Output the (x, y) coordinate of the center of the cell containing the given text.  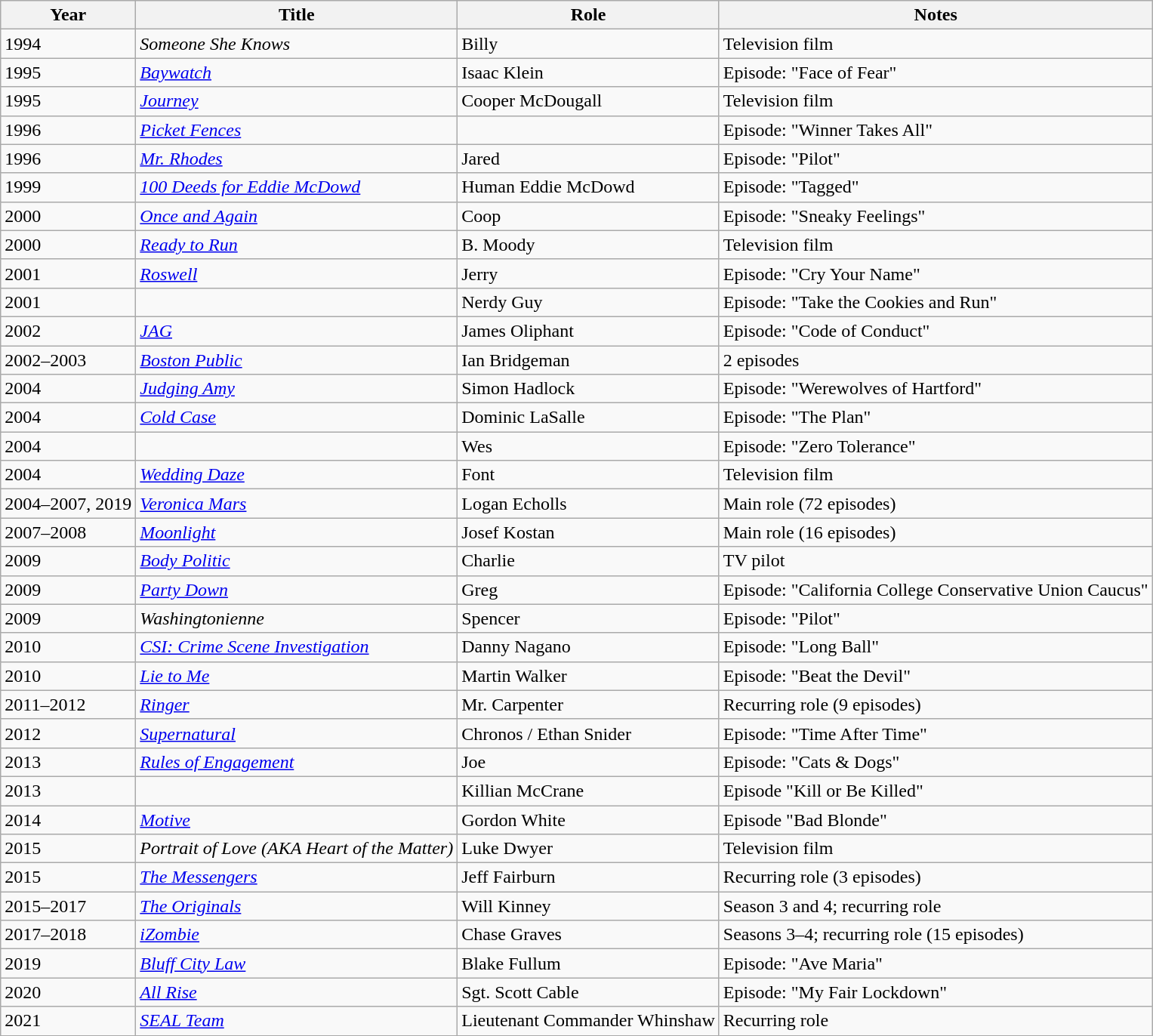
Killian McCrane (589, 791)
2 episodes (936, 360)
Josef Kostan (589, 532)
Episode: "Long Ball" (936, 647)
2012 (68, 733)
Once and Again (297, 216)
Year (68, 15)
Washingtonienne (297, 618)
Season 3 and 4; recurring role (936, 906)
Episode: "My Fair Lockdown" (936, 992)
2015–2017 (68, 906)
2017–2018 (68, 935)
Episode: "Time After Time" (936, 733)
Title (297, 15)
Dominic LaSalle (589, 418)
Cold Case (297, 418)
Chase Graves (589, 935)
Episode: "Sneaky Feelings" (936, 216)
Boston Public (297, 360)
Wedding Daze (297, 475)
Simon Hadlock (589, 389)
Portrait of Love (AKA Heart of the Matter) (297, 849)
Danny Nagano (589, 647)
Ian Bridgeman (589, 360)
Joe (589, 762)
Billy (589, 44)
Nerdy Guy (589, 302)
2020 (68, 992)
2011–2012 (68, 705)
Mr. Carpenter (589, 705)
Seasons 3–4; recurring role (15 episodes) (936, 935)
Ringer (297, 705)
Roswell (297, 273)
Gordon White (589, 819)
Judging Amy (297, 389)
Episode: "Cats & Dogs" (936, 762)
Luke Dwyer (589, 849)
Someone She Knows (297, 44)
Baywatch (297, 72)
Jeff Fairburn (589, 877)
Episode: "The Plan" (936, 418)
Lieutenant Commander Whinshaw (589, 1021)
Episode: "Beat the Devil" (936, 676)
Will Kinney (589, 906)
Cooper McDougall (589, 101)
Charlie (589, 561)
Supernatural (297, 733)
Greg (589, 590)
Journey (297, 101)
The Messengers (297, 877)
Episode: "Tagged" (936, 187)
Font (589, 475)
Main role (72 episodes) (936, 504)
Episode: "Code of Conduct" (936, 331)
Episode: "Ave Maria" (936, 964)
Body Politic (297, 561)
JAG (297, 331)
Episode: "California College Conservative Union Caucus" (936, 590)
Coop (589, 216)
Episode: "Cry Your Name" (936, 273)
Recurring role (936, 1021)
Chronos / Ethan Snider (589, 733)
1994 (68, 44)
SEAL Team (297, 1021)
Isaac Klein (589, 72)
2021 (68, 1021)
All Rise (297, 992)
2004–2007, 2019 (68, 504)
Episode: "Werewolves of Hartford" (936, 389)
Blake Fullum (589, 964)
iZombie (297, 935)
Jared (589, 159)
CSI: Crime Scene Investigation (297, 647)
Logan Echolls (589, 504)
TV pilot (936, 561)
Episode: "Take the Cookies and Run" (936, 302)
2019 (68, 964)
Jerry (589, 273)
Rules of Engagement (297, 762)
1999 (68, 187)
B. Moody (589, 245)
Martin Walker (589, 676)
Picket Fences (297, 130)
Episode: "Winner Takes All" (936, 130)
Recurring role (9 episodes) (936, 705)
Sgt. Scott Cable (589, 992)
2002 (68, 331)
2007–2008 (68, 532)
James Oliphant (589, 331)
Recurring role (3 episodes) (936, 877)
Human Eddie McDowd (589, 187)
Veronica Mars (297, 504)
Episode: "Face of Fear" (936, 72)
Episode "Bad Blonde" (936, 819)
Moonlight (297, 532)
Role (589, 15)
2002–2003 (68, 360)
Bluff City Law (297, 964)
The Originals (297, 906)
Ready to Run (297, 245)
100 Deeds for Eddie McDowd (297, 187)
Main role (16 episodes) (936, 532)
Notes (936, 15)
2014 (68, 819)
Lie to Me (297, 676)
Party Down (297, 590)
Episode "Kill or Be Killed" (936, 791)
Motive (297, 819)
Wes (589, 446)
Spencer (589, 618)
Mr. Rhodes (297, 159)
Episode: "Zero Tolerance" (936, 446)
